Detect which cell encompasses the target text, then output its (x, y) center coordinate. 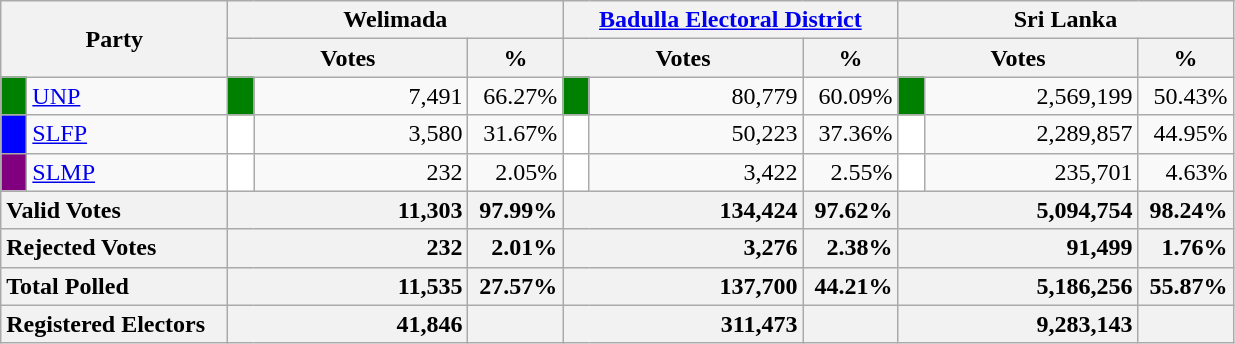
Total Polled (114, 286)
31.67% (516, 134)
11,535 (348, 286)
UNP (128, 96)
80,779 (696, 96)
5,186,256 (1018, 286)
98.24% (1186, 210)
2.55% (850, 172)
SLFP (128, 134)
137,700 (683, 286)
66.27% (516, 96)
44.95% (1186, 134)
41,846 (348, 324)
55.87% (1186, 286)
9,283,143 (1018, 324)
5,094,754 (1018, 210)
2.01% (516, 248)
Badulla Electoral District (730, 20)
7,491 (361, 96)
Rejected Votes (114, 248)
37.36% (850, 134)
2,569,199 (1031, 96)
SLMP (128, 172)
27.57% (516, 286)
Registered Electors (114, 324)
311,473 (683, 324)
235,701 (1031, 172)
91,499 (1018, 248)
134,424 (683, 210)
2.38% (850, 248)
3,422 (696, 172)
Sri Lanka (1066, 20)
97.99% (516, 210)
50,223 (696, 134)
2,289,857 (1031, 134)
1.76% (1186, 248)
44.21% (850, 286)
60.09% (850, 96)
50.43% (1186, 96)
Welimada (396, 20)
3,580 (361, 134)
2.05% (516, 172)
11,303 (348, 210)
Party (114, 39)
3,276 (683, 248)
4.63% (1186, 172)
97.62% (850, 210)
Valid Votes (114, 210)
